Extract the [X, Y] coordinate from the center of the cell holding the provided text.  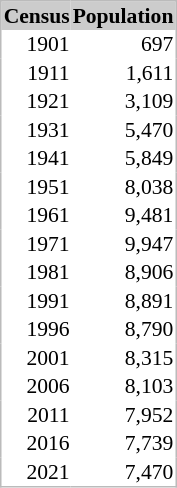
1,611 [124, 72]
7,952 [124, 414]
8,790 [124, 329]
9,947 [124, 244]
Census [36, 16]
3,109 [124, 101]
2006 [36, 386]
7,739 [124, 443]
8,891 [124, 300]
8,315 [124, 358]
1911 [36, 72]
1991 [36, 300]
7,470 [124, 472]
1921 [36, 101]
2016 [36, 443]
1971 [36, 244]
2011 [36, 414]
2001 [36, 358]
2021 [36, 472]
8,906 [124, 272]
Population [124, 16]
697 [124, 44]
1996 [36, 329]
1901 [36, 44]
5,849 [124, 158]
1981 [36, 272]
8,038 [124, 186]
1961 [36, 215]
1951 [36, 186]
1941 [36, 158]
9,481 [124, 215]
8,103 [124, 386]
5,470 [124, 130]
1931 [36, 130]
